Output the [X, Y] coordinate of the center of the cell containing the given text.  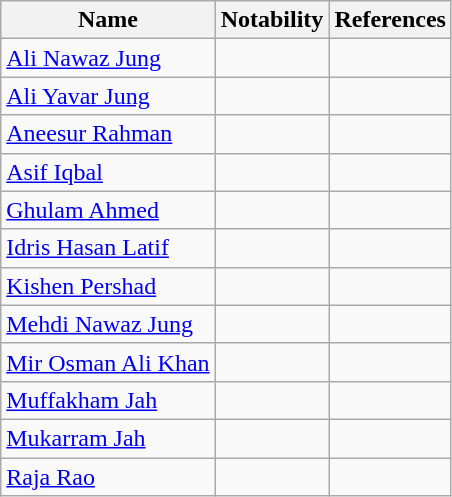
Ali Nawaz Jung [108, 58]
Raja Rao [108, 477]
Muffakham Jah [108, 400]
Kishen Pershad [108, 286]
Mir Osman Ali Khan [108, 362]
Name [108, 20]
Ali Yavar Jung [108, 96]
References [390, 20]
Ghulam Ahmed [108, 210]
Idris Hasan Latif [108, 248]
Mukarram Jah [108, 438]
Aneesur Rahman [108, 134]
Asif Iqbal [108, 172]
Notability [272, 20]
Mehdi Nawaz Jung [108, 324]
